Pinpoint the cell where the given text exists, returning its (X, Y) midpoint coordinate. 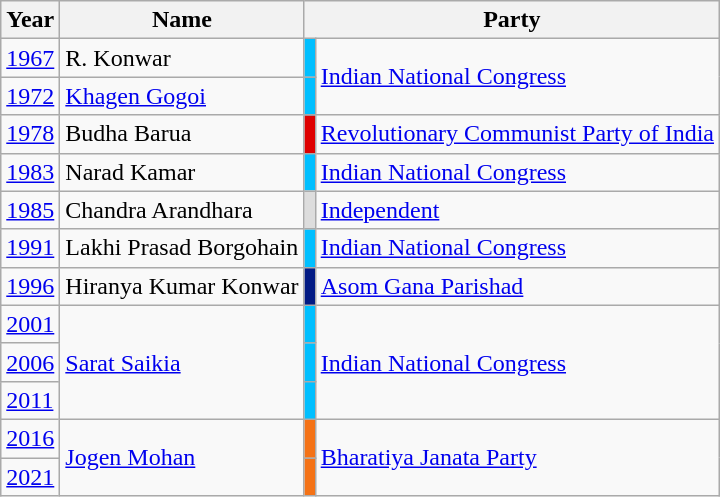
2021 (30, 477)
Name (182, 20)
2001 (30, 324)
Revolutionary Communist Party of India (517, 134)
R. Konwar (182, 58)
Sarat Saikia (182, 362)
Narad Kamar (182, 172)
Lakhi Prasad Borgohain (182, 248)
2006 (30, 362)
Party (512, 20)
1967 (30, 58)
2016 (30, 438)
1978 (30, 134)
1985 (30, 210)
Budha Barua (182, 134)
Independent (517, 210)
2011 (30, 400)
Year (30, 20)
Jogen Mohan (182, 457)
1996 (30, 286)
1991 (30, 248)
Asom Gana Parishad (517, 286)
1983 (30, 172)
1972 (30, 96)
Chandra Arandhara (182, 210)
Bharatiya Janata Party (517, 457)
Hiranya Kumar Konwar (182, 286)
Khagen Gogoi (182, 96)
